Provide the (x, y) coordinate of the cell's center where the given text is located.  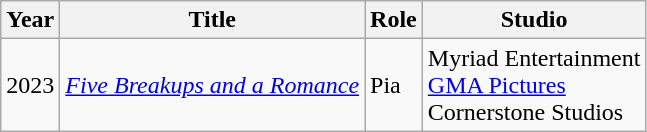
Title (212, 20)
Studio (534, 20)
Five Breakups and a Romance (212, 85)
Myriad EntertainmentGMA PicturesCornerstone Studios (534, 85)
2023 (30, 85)
Role (394, 20)
Year (30, 20)
Pia (394, 85)
